Provide the (X, Y) coordinate of the cell's center where the given text is located.  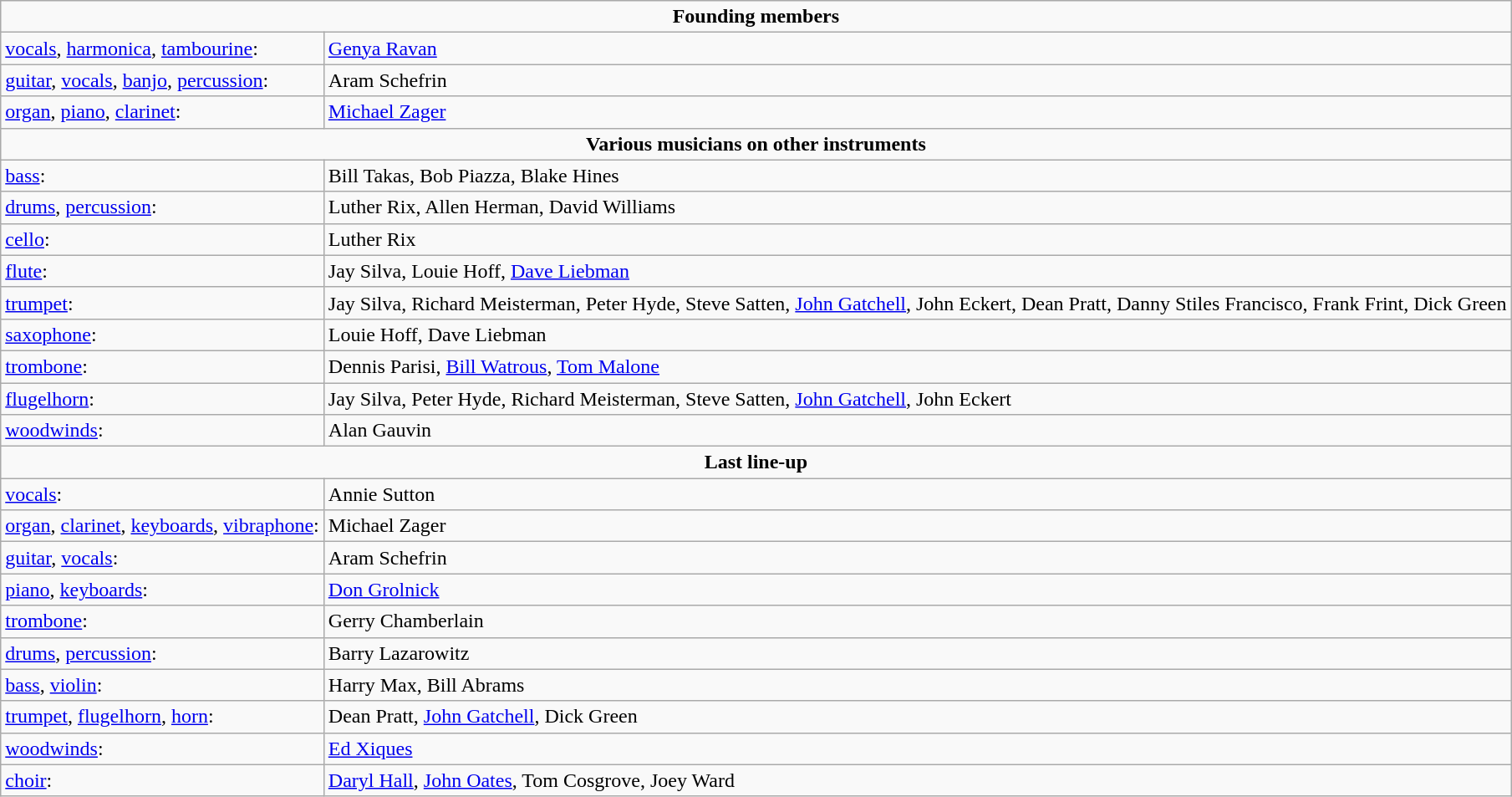
Luther Rix, Allen Herman, David Williams (918, 207)
Various musicians on other instruments (756, 144)
Genya Ravan (918, 49)
Gerry Chamberlain (918, 621)
trumpet: (162, 303)
Don Grolnick (918, 590)
guitar, vocals: (162, 558)
bass: (162, 176)
trumpet, flugelhorn, horn: (162, 717)
guitar, vocals, banjo, percussion: (162, 80)
Jay Silva, Richard Meisterman, Peter Hyde, Steve Satten, John Gatchell, John Eckert, Dean Pratt, Danny Stiles Francisco, Frank Frint, Dick Green (918, 303)
Daryl Hall, John Oates, Tom Cosgrove, Joey Ward (918, 780)
organ, clarinet, keyboards, vibraphone: (162, 526)
vocals: (162, 494)
Alan Gauvin (918, 431)
saxophone: (162, 335)
flugelhorn: (162, 399)
Ed Xiques (918, 748)
Barry Lazarowitz (918, 653)
Harry Max, Bill Abrams (918, 685)
choir: (162, 780)
cello: (162, 239)
Bill Takas, Bob Piazza, Blake Hines (918, 176)
Luther Rix (918, 239)
bass, violin: (162, 685)
organ, piano, clarinet: (162, 112)
Annie Sutton (918, 494)
Founding members (756, 17)
Louie Hoff, Dave Liebman (918, 335)
piano, keyboards: (162, 590)
vocals, harmonica, tambourine: (162, 49)
Dean Pratt, John Gatchell, Dick Green (918, 717)
Jay Silva, Louie Hoff, Dave Liebman (918, 271)
Last line-up (756, 462)
Dennis Parisi, Bill Watrous, Tom Malone (918, 366)
Jay Silva, Peter Hyde, Richard Meisterman, Steve Satten, John Gatchell, John Eckert (918, 399)
flute: (162, 271)
